Extract the (X, Y) coordinate from the center of the cell holding the provided text.  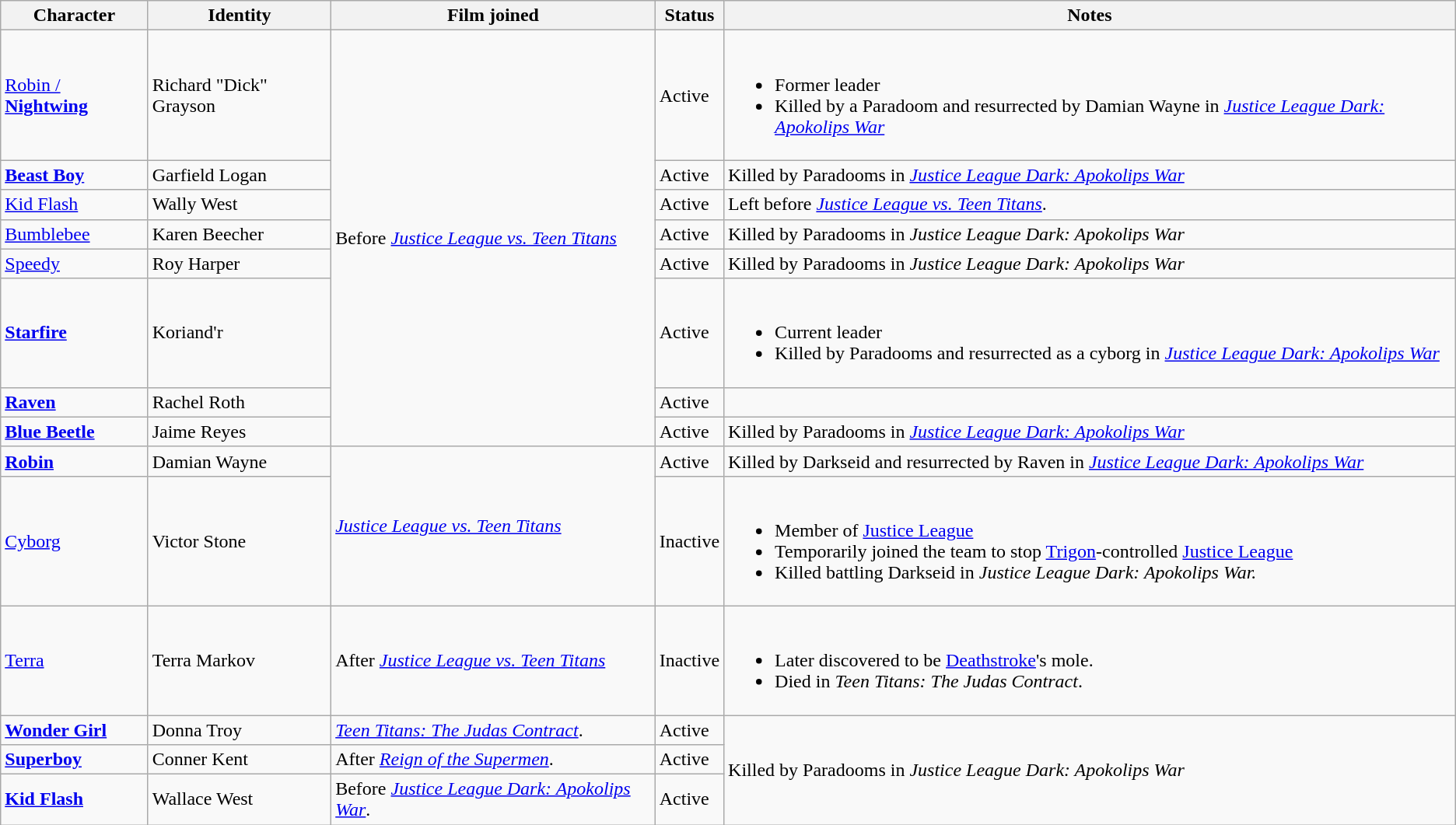
Superboy (75, 760)
Damian Wayne (240, 461)
Teen Titans: The Judas Contract. (493, 730)
Former leaderKilled by a Paradoom and resurrected by Damian Wayne in Justice League Dark: Apokolips War (1090, 95)
Before Justice League Dark: Apokolips War. (493, 799)
Starfire (75, 333)
Koriand'r (240, 333)
Blue Beetle (75, 432)
Left before Justice League vs. Teen Titans. (1090, 205)
Bumblebee (75, 234)
Raven (75, 402)
Status (689, 16)
Current leaderKilled by Paradooms and resurrected as a cyborg in Justice League Dark: Apokolips War (1090, 333)
Film joined (493, 16)
Roy Harper (240, 264)
Terra (75, 660)
Donna Troy (240, 730)
Karen Beecher (240, 234)
Notes (1090, 16)
Wonder Girl (75, 730)
Jaime Reyes (240, 432)
Later discovered to be Deathstroke's mole.Died in Teen Titans: The Judas Contract. (1090, 660)
Cyborg (75, 541)
Speedy (75, 264)
After Reign of the Supermen. (493, 760)
Justice League vs. Teen Titans (493, 526)
Identity (240, 16)
Before Justice League vs. Teen Titans (493, 239)
Conner Kent (240, 760)
Robin / Nightwing (75, 95)
Richard "Dick" Grayson (240, 95)
Killed by Darkseid and resurrected by Raven in Justice League Dark: Apokolips War (1090, 461)
Character (75, 16)
Garfield Logan (240, 175)
Robin (75, 461)
Rachel Roth (240, 402)
After Justice League vs. Teen Titans (493, 660)
Beast Boy (75, 175)
Terra Markov (240, 660)
Victor Stone (240, 541)
Wallace West (240, 799)
Wally West (240, 205)
